Provide the (x, y) coordinate of the cell's center where the given text is located.  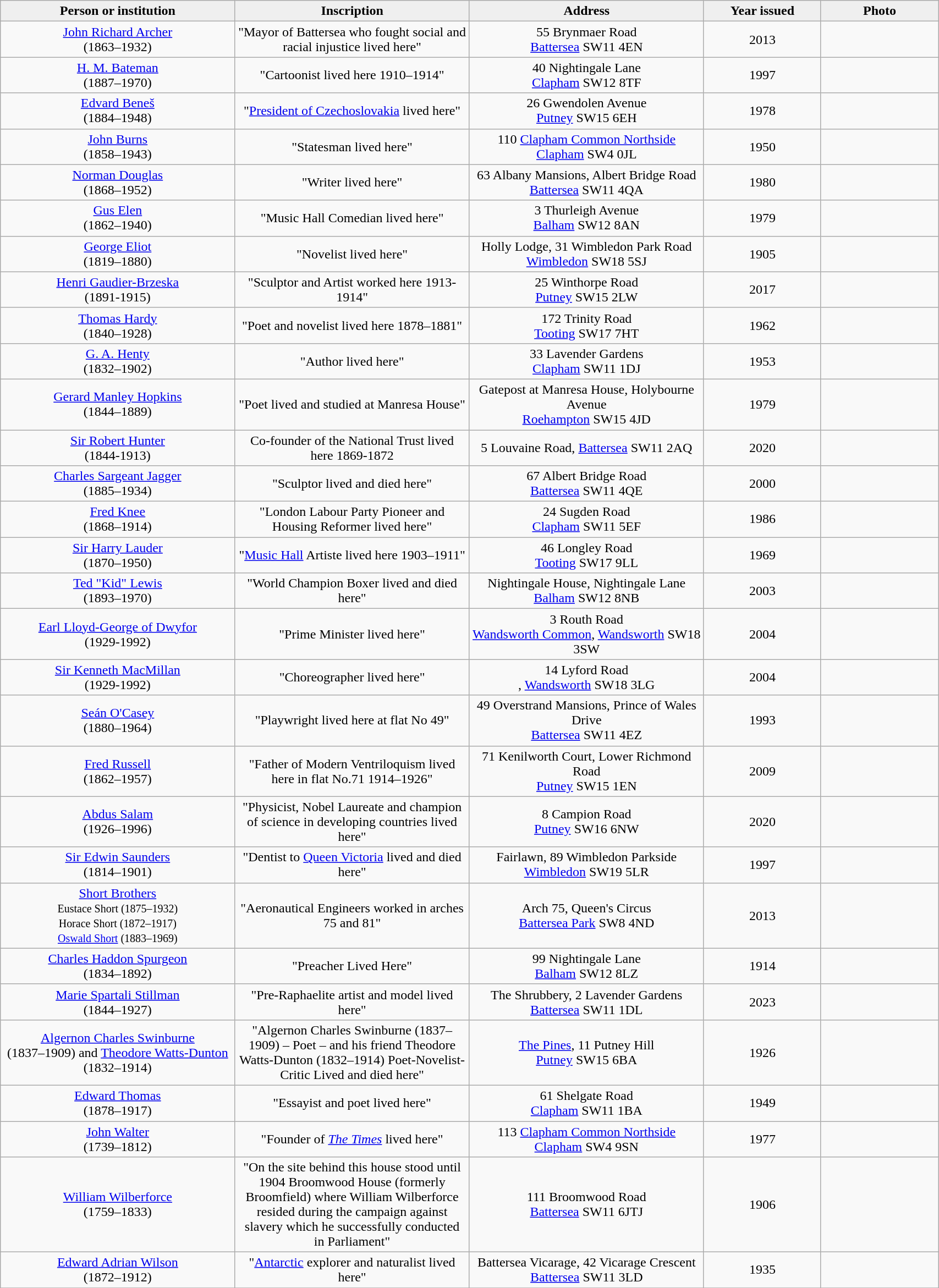
1969 (762, 555)
99 Nightingale LaneBalham SW12 8LZ (586, 966)
Abdus Salam(1926–1996) (118, 822)
"Sculptor lived and died here" (352, 484)
3 Thurleigh AvenueBalham SW12 8AN (586, 218)
Ted "Kid" Lewis(1893–1970) (118, 591)
Holly Lodge, 31 Wimbledon Park RoadWimbledon SW18 5SJ (586, 254)
"Aeronautical Engineers worked in arches 75 and 81" (352, 915)
"World Champion Boxer lived and died here" (352, 591)
"Statesman lived here" (352, 146)
Sir Kenneth MacMillan(1929-1992) (118, 678)
John Burns(1858–1943) (118, 146)
2023 (762, 1002)
H. M. Bateman(1887–1970) (118, 75)
"Music Hall Artiste lived here 1903–1911" (352, 555)
111 Broomwood RoadBattersea SW11 6JTJ (586, 1204)
Algernon Charles Swinburne(1837–1909) and Theodore Watts-Dunton(1832–1914) (118, 1053)
2009 (762, 771)
1978 (762, 111)
"Cartoonist lived here 1910–1914" (352, 75)
1980 (762, 183)
2000 (762, 484)
3 Routh RoadWandsworth Common, Wandsworth SW18 3SW (586, 634)
"Physicist, Nobel Laureate and champion of science in developing countries lived here" (352, 822)
Address (586, 11)
1993 (762, 720)
Thomas Hardy(1840–1928) (118, 326)
33 Lavender GardensClapham SW11 1DJ (586, 361)
1977 (762, 1138)
1986 (762, 519)
"Mayor of Battersea who fought social and racial injustice lived here" (352, 40)
Charles Haddon Spurgeon(1834–1892) (118, 966)
1926 (762, 1053)
8 Campion RoadPutney SW16 6NW (586, 822)
"Father of Modern Ventriloquism lived here in flat No.71 1914–1926" (352, 771)
24 Sugden RoadClapham SW11 5EF (586, 519)
"London Labour Party Pioneer and Housing Reformer lived here" (352, 519)
1962 (762, 326)
"Pre-Raphaelite artist and model lived here" (352, 1002)
1949 (762, 1103)
"Algernon Charles Swinburne (1837–1909) – Poet – and his friend Theodore Watts-Dunton (1832–1914) Poet-Novelist-Critic Lived and died here" (352, 1053)
1914 (762, 966)
172 Trinity RoadTooting SW17 7HT (586, 326)
110 Clapham Common NorthsideClapham SW4 0JL (586, 146)
1906 (762, 1204)
Seán O'Casey(1880–1964) (118, 720)
14 Lyford Road, Wandsworth SW18 3LG (586, 678)
Inscription (352, 11)
Gerard Manley Hopkins(1844–1889) (118, 404)
Marie Spartali Stillman(1844–1927) (118, 1002)
"Preacher Lived Here" (352, 966)
Edward Thomas(1878–1917) (118, 1103)
2017 (762, 289)
"Poet and novelist lived here 1878–1881" (352, 326)
Photo (879, 11)
William Wilberforce(1759–1833) (118, 1204)
"Author lived here" (352, 361)
"Founder of The Times lived here" (352, 1138)
2003 (762, 591)
46 Longley RoadTooting SW17 9LL (586, 555)
Edward Adrian Wilson(1872–1912) (118, 1270)
1905 (762, 254)
Battersea Vicarage, 42 Vicarage CrescentBattersea SW11 3LD (586, 1270)
63 Albany Mansions, Albert Bridge RoadBattersea SW11 4QA (586, 183)
Fred Russell(1862–1957) (118, 771)
Sir Edwin Saunders(1814–1901) (118, 865)
Gus Elen(1862–1940) (118, 218)
25 Winthorpe RoadPutney SW15 2LW (586, 289)
Earl Lloyd-George of Dwyfor(1929-1992) (118, 634)
George Eliot(1819–1880) (118, 254)
"Music Hall Comedian lived here" (352, 218)
Gatepost at Manresa House, Holybourne AvenueRoehampton SW15 4JD (586, 404)
The Shrubbery, 2 Lavender GardensBattersea SW11 1DL (586, 1002)
40 Nightingale LaneClapham SW12 8TF (586, 75)
61 Shelgate RoadClapham SW11 1BA (586, 1103)
John Walter(1739–1812) (118, 1138)
49 Overstrand Mansions, Prince of Wales DriveBattersea SW11 4EZ (586, 720)
Arch 75, Queen's CircusBattersea Park SW8 4ND (586, 915)
55 Brynmaer RoadBattersea SW11 4EN (586, 40)
67 Albert Bridge RoadBattersea SW11 4QE (586, 484)
Charles Sargeant Jagger(1885–1934) (118, 484)
G. A. Henty(1832–1902) (118, 361)
"Prime Minister lived here" (352, 634)
Co-founder of the National Trust lived here 1869-1872 (352, 448)
5 Louvaine Road, Battersea SW11 2AQ (586, 448)
113 Clapham Common NorthsideClapham SW4 9SN (586, 1138)
"Antarctic explorer and naturalist lived here" (352, 1270)
1950 (762, 146)
"Playwright lived here at flat No 49" (352, 720)
"Poet lived and studied at Manresa House" (352, 404)
"President of Czechoslovakia lived here" (352, 111)
Sir Robert Hunter(1844-1913) (118, 448)
Person or institution (118, 11)
John Richard Archer(1863–1932) (118, 40)
Norman Douglas(1868–1952) (118, 183)
71 Kenilworth Court, Lower Richmond RoadPutney SW15 1EN (586, 771)
1935 (762, 1270)
"Sculptor and Artist worked here 1913-1914" (352, 289)
Henri Gaudier-Brzeska(1891-1915) (118, 289)
"Essayist and poet lived here" (352, 1103)
Year issued (762, 11)
"Choreographer lived here" (352, 678)
Fred Knee(1868–1914) (118, 519)
The Pines, 11 Putney HillPutney SW15 6BA (586, 1053)
26 Gwendolen AvenuePutney SW15 6EH (586, 111)
Fairlawn, 89 Wimbledon ParksideWimbledon SW19 5LR (586, 865)
Sir Harry Lauder(1870–1950) (118, 555)
"Writer lived here" (352, 183)
1953 (762, 361)
"Novelist lived here" (352, 254)
Edvard Beneš(1884–1948) (118, 111)
Nightingale House, Nightingale LaneBalham SW12 8NB (586, 591)
"Dentist to Queen Victoria lived and died here" (352, 865)
Short BrothersEustace Short (1875–1932)Horace Short (1872–1917)Oswald Short (1883–1969) (118, 915)
